Output the [x, y] coordinate of the center of the cell containing the given text.  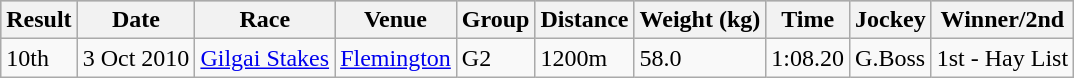
1:08.20 [808, 58]
Group [496, 20]
1st - Hay List [1002, 58]
1200m [584, 58]
G2 [496, 58]
Race [265, 20]
Venue [396, 20]
Weight (kg) [700, 20]
Jockey [891, 20]
3 Oct 2010 [136, 58]
Result [39, 20]
G.Boss [891, 58]
58.0 [700, 58]
Winner/2nd [1002, 20]
Flemington [396, 58]
Time [808, 20]
Gilgai Stakes [265, 58]
10th [39, 58]
Distance [584, 20]
Date [136, 20]
